Identify which cell holds the provided text, then report its [x, y] central coordinate. 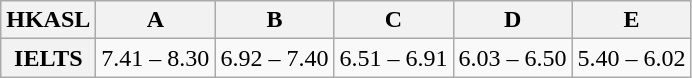
B [274, 20]
5.40 – 6.02 [632, 58]
6.51 – 6.91 [394, 58]
C [394, 20]
6.03 – 6.50 [512, 58]
A [156, 20]
HKASL [48, 20]
7.41 – 8.30 [156, 58]
D [512, 20]
IELTS [48, 58]
6.92 – 7.40 [274, 58]
E [632, 20]
